Output the [X, Y] coordinate of the center of the cell containing the given text.  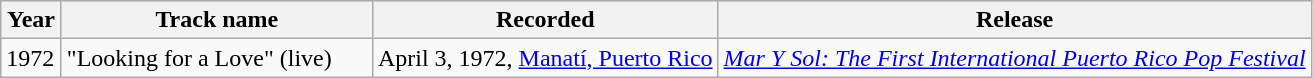
Track name [216, 20]
"Looking for a Love" (live) [216, 58]
Year [32, 20]
Release [1014, 20]
April 3, 1972, Manatí, Puerto Rico [545, 58]
1972 [32, 58]
Mar Y Sol: The First International Puerto Rico Pop Festival [1014, 58]
Recorded [545, 20]
